Find where the given text appears and provide that cell's center as [X, Y] coordinate. 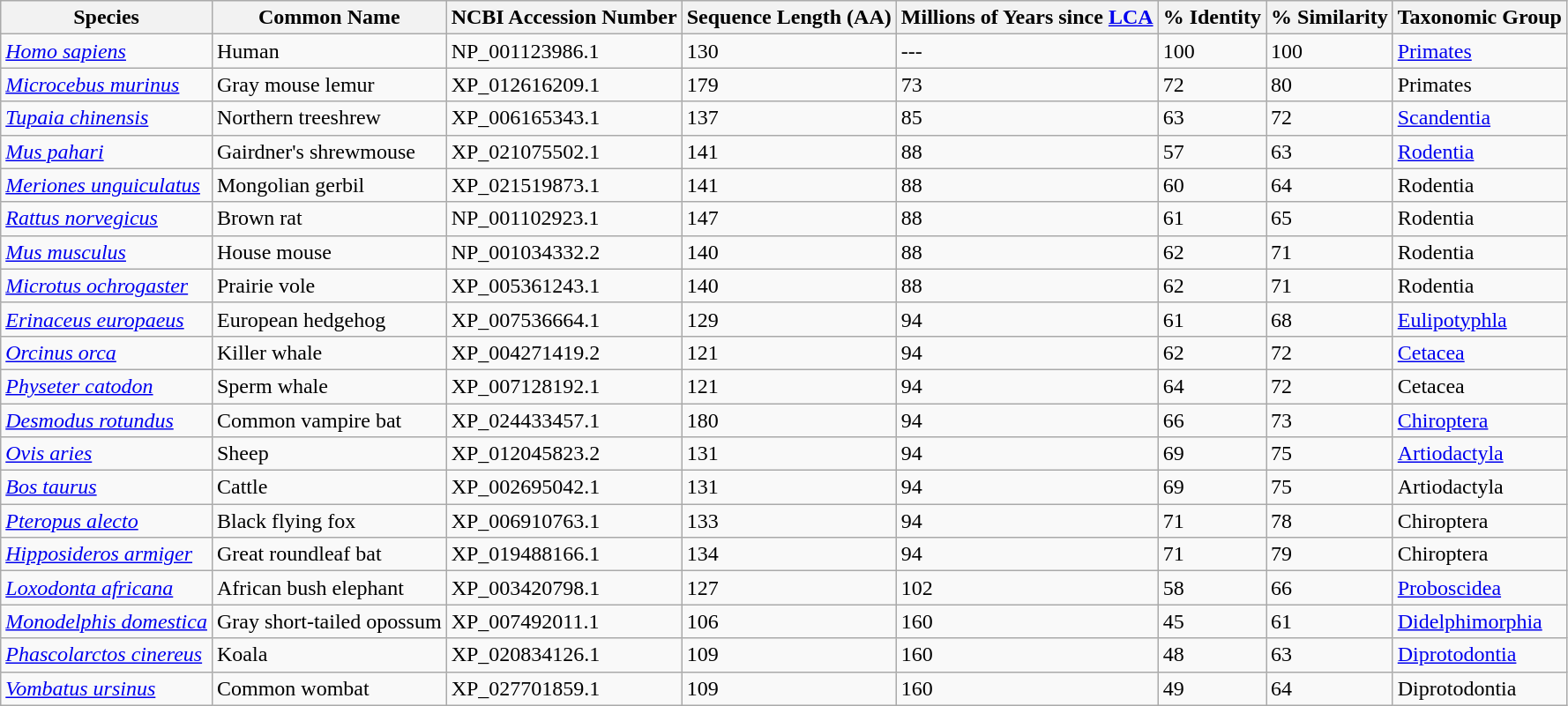
Bos taurus [107, 487]
78 [1330, 521]
Tupaia chinensis [107, 118]
Microcebus murinus [107, 85]
127 [788, 588]
NP_001102923.1 [564, 219]
NP_001034332.2 [564, 252]
Gray mouse lemur [329, 85]
Black flying fox [329, 521]
Sperm whale [329, 386]
Great roundleaf bat [329, 554]
137 [788, 118]
XP_003420798.1 [564, 588]
XP_021519873.1 [564, 185]
65 [1330, 219]
Prairie vole [329, 286]
Didelphimorphia [1480, 621]
129 [788, 319]
Phascolarctos cinereus [107, 655]
Killer whale [329, 353]
133 [788, 521]
Sequence Length (AA) [788, 18]
XP_006165343.1 [564, 118]
XP_020834126.1 [564, 655]
Human [329, 51]
85 [1027, 118]
Ovis aries [107, 454]
Sheep [329, 454]
XP_002695042.1 [564, 487]
--- [1027, 51]
Hipposideros armiger [107, 554]
Common wombat [329, 688]
Gray short-tailed opossum [329, 621]
180 [788, 420]
106 [788, 621]
Erinaceus europaeus [107, 319]
134 [788, 554]
58 [1212, 588]
Northern treeshrew [329, 118]
Mongolian gerbil [329, 185]
% Identity [1212, 18]
Pteropus alecto [107, 521]
Meriones unguiculatus [107, 185]
Desmodus rotundus [107, 420]
Species [107, 18]
NP_001123986.1 [564, 51]
Koala [329, 655]
XP_019488166.1 [564, 554]
Eulipotyphla [1480, 319]
% Similarity [1330, 18]
Microtus ochrogaster [107, 286]
European hedgehog [329, 319]
Mus pahari [107, 152]
Rattus norvegicus [107, 219]
79 [1330, 554]
XP_012616209.1 [564, 85]
Taxonomic Group [1480, 18]
Physeter catodon [107, 386]
Vombatus ursinus [107, 688]
60 [1212, 185]
68 [1330, 319]
147 [788, 219]
Common vampire bat [329, 420]
XP_006910763.1 [564, 521]
48 [1212, 655]
Millions of Years since LCA [1027, 18]
XP_005361243.1 [564, 286]
Monodelphis domestica [107, 621]
45 [1212, 621]
XP_007536664.1 [564, 319]
102 [1027, 588]
Homo sapiens [107, 51]
Loxodonta africana [107, 588]
130 [788, 51]
Orcinus orca [107, 353]
XP_012045823.2 [564, 454]
Proboscidea [1480, 588]
179 [788, 85]
Gairdner's shrewmouse [329, 152]
XP_004271419.2 [564, 353]
House mouse [329, 252]
XP_021075502.1 [564, 152]
Mus musculus [107, 252]
XP_027701859.1 [564, 688]
XP_007492011.1 [564, 621]
Scandentia [1480, 118]
Brown rat [329, 219]
African bush elephant [329, 588]
49 [1212, 688]
Common Name [329, 18]
80 [1330, 85]
XP_024433457.1 [564, 420]
Cattle [329, 487]
XP_007128192.1 [564, 386]
NCBI Accession Number [564, 18]
57 [1212, 152]
